Capture the cell that displays the provided text and extract its (X, Y) central coordinate. 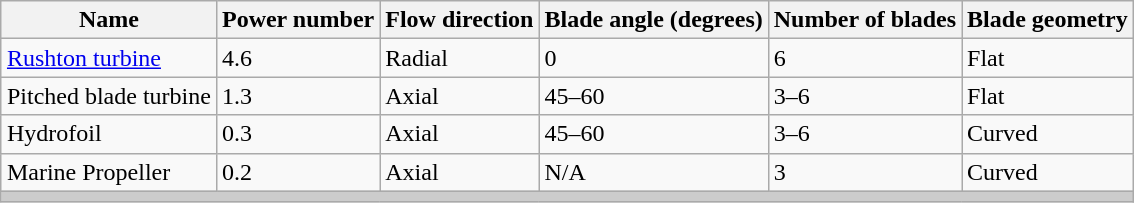
3 (864, 172)
Radial (460, 58)
6 (864, 58)
Pitched blade turbine (108, 96)
0.3 (298, 134)
1.3 (298, 96)
Blade angle (degrees) (654, 20)
4.6 (298, 58)
Rushton turbine (108, 58)
Hydrofoil (108, 134)
0.2 (298, 172)
Name (108, 20)
Blade geometry (1048, 20)
Flow direction (460, 20)
Power number (298, 20)
Number of blades (864, 20)
0 (654, 58)
N/A (654, 172)
Marine Propeller (108, 172)
